Return the [X, Y] coordinate for the center point of the cell that contains the specified text.  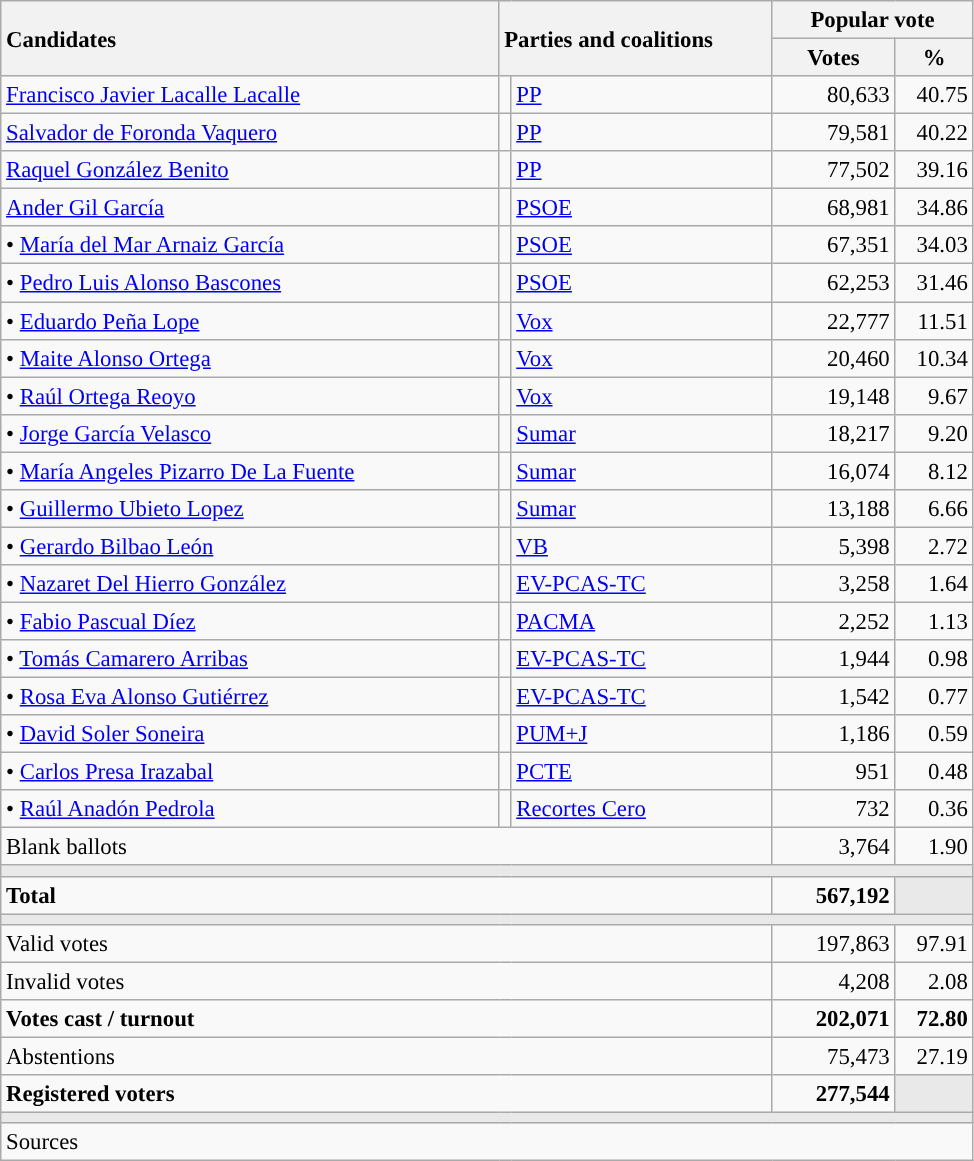
Registered voters [386, 1094]
Sources [487, 1142]
10.34 [934, 358]
80,633 [834, 95]
34.86 [934, 208]
27.19 [934, 1056]
• María del Mar Arnaiz García [250, 245]
% [934, 58]
PUM+J [642, 734]
Francisco Javier Lacalle Lacalle [250, 95]
1.13 [934, 621]
72.80 [934, 1019]
40.22 [934, 133]
11.51 [934, 321]
• María Angeles Pizarro De La Fuente [250, 471]
Total [386, 895]
1,542 [834, 697]
732 [834, 809]
18,217 [834, 433]
0.36 [934, 809]
5,398 [834, 546]
Invalid votes [386, 981]
Blank ballots [386, 847]
Valid votes [386, 943]
• Rosa Eva Alonso Gutiérrez [250, 697]
• Raúl Anadón Pedrola [250, 809]
Votes cast / turnout [386, 1019]
PCTE [642, 772]
2.72 [934, 546]
67,351 [834, 245]
1.90 [934, 847]
4,208 [834, 981]
40.75 [934, 95]
Votes [834, 58]
• Eduardo Peña Lope [250, 321]
Ander Gil García [250, 208]
• David Soler Soneira [250, 734]
77,502 [834, 170]
Recortes Cero [642, 809]
• Pedro Luis Alonso Bascones [250, 283]
567,192 [834, 895]
9.20 [934, 433]
• Nazaret Del Hierro González [250, 584]
• Jorge García Velasco [250, 433]
0.98 [934, 659]
13,188 [834, 509]
0.59 [934, 734]
• Tomás Camarero Arribas [250, 659]
277,544 [834, 1094]
1,186 [834, 734]
39.16 [934, 170]
31.46 [934, 283]
2.08 [934, 981]
Salvador de Foronda Vaquero [250, 133]
VB [642, 546]
79,581 [834, 133]
3,258 [834, 584]
Parties and coalitions [636, 38]
Abstentions [386, 1056]
6.66 [934, 509]
• Maite Alonso Ortega [250, 358]
19,148 [834, 396]
• Fabio Pascual Díez [250, 621]
0.48 [934, 772]
• Guillermo Ubieto Lopez [250, 509]
20,460 [834, 358]
34.03 [934, 245]
1.64 [934, 584]
0.77 [934, 697]
9.67 [934, 396]
62,253 [834, 283]
951 [834, 772]
Popular vote [872, 20]
3,764 [834, 847]
68,981 [834, 208]
Raquel González Benito [250, 170]
Candidates [250, 38]
PACMA [642, 621]
8.12 [934, 471]
• Carlos Presa Irazabal [250, 772]
• Raúl Ortega Reoyo [250, 396]
97.91 [934, 943]
197,863 [834, 943]
22,777 [834, 321]
202,071 [834, 1019]
16,074 [834, 471]
75,473 [834, 1056]
2,252 [834, 621]
• Gerardo Bilbao León [250, 546]
1,944 [834, 659]
